Output the (X, Y) coordinate of the center of the cell containing the given text.  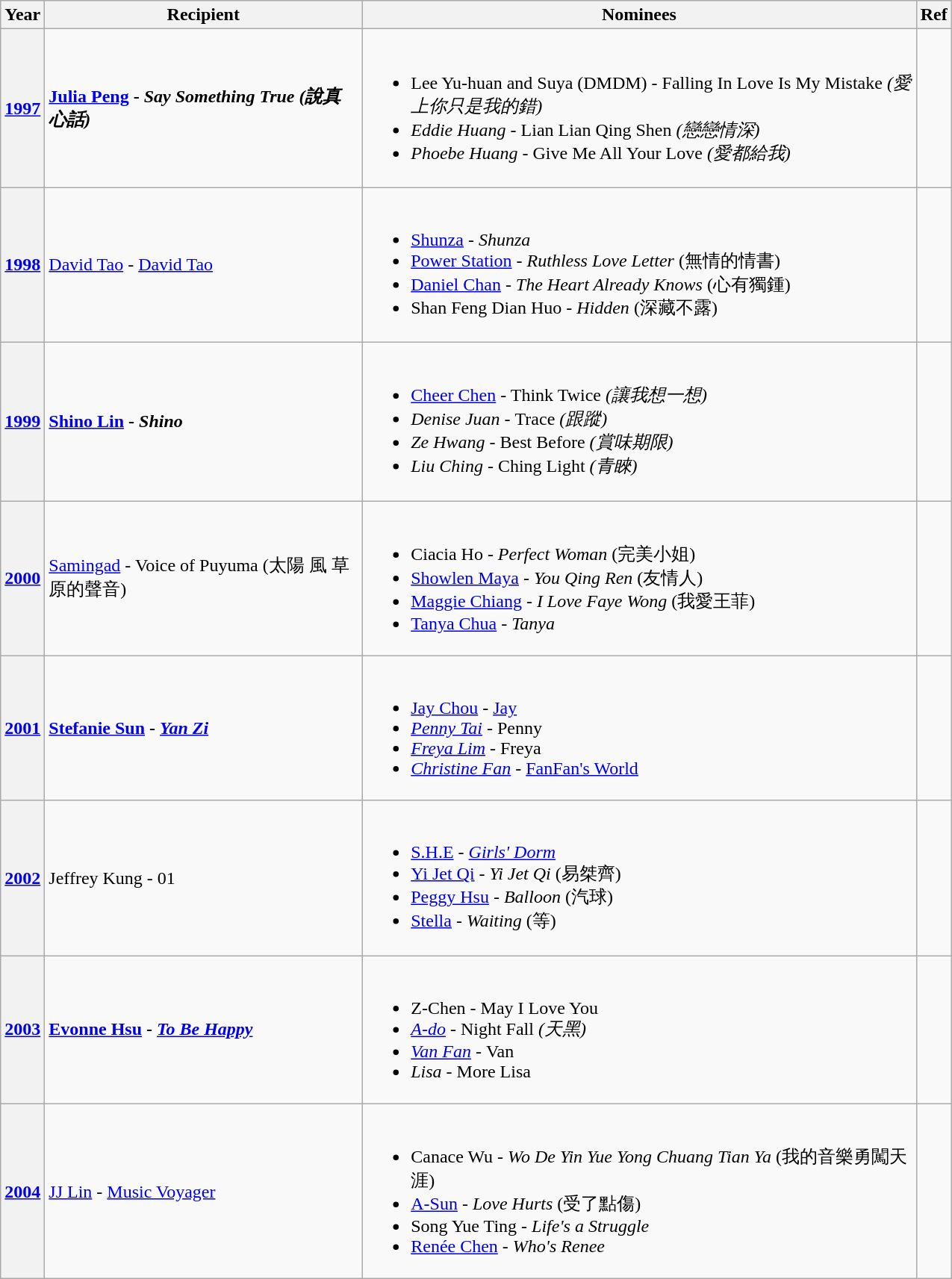
Year (22, 15)
2004 (22, 1192)
2000 (22, 578)
Jeffrey Kung - 01 (203, 878)
Nominees (639, 15)
Ref (933, 15)
Ciacia Ho - Perfect Woman (完美小姐)Showlen Maya - You Qing Ren (友情人)Maggie Chiang - I Love Faye Wong (我愛王菲)Tanya Chua - Tanya (639, 578)
Stefanie Sun - Yan Zi (203, 728)
Cheer Chen - Think Twice (讓我想一想)Denise Juan - Trace (跟蹤)Ze Hwang - Best Before (賞味期限)Liu Ching - Ching Light (青睞) (639, 421)
Samingad - Voice of Puyuma (太陽 風 草原的聲音) (203, 578)
Jay Chou - JayPenny Tai - PennyFreya Lim - FreyaChristine Fan - FanFan's World (639, 728)
Shino Lin - Shino (203, 421)
2003 (22, 1030)
JJ Lin - Music Voyager (203, 1192)
S.H.E - Girls' DormYi Jet Qi - Yi Jet Qi (易桀齊)Peggy Hsu - Balloon (汽球)Stella - Waiting (等) (639, 878)
David Tao - David Tao (203, 265)
Evonne Hsu - To Be Happy (203, 1030)
1997 (22, 108)
Julia Peng - Say Something True (說真心話) (203, 108)
2001 (22, 728)
Recipient (203, 15)
1998 (22, 265)
Shunza - ShunzaPower Station - Ruthless Love Letter (無情的情書)Daniel Chan - The Heart Already Knows (心有獨鍾)Shan Feng Dian Huo - Hidden (深藏不露) (639, 265)
Canace Wu - Wo De Yin Yue Yong Chuang Tian Ya (我的音樂勇闖天涯)A-Sun - Love Hurts (受了點傷)Song Yue Ting - Life's a StruggleRenée Chen - Who's Renee (639, 1192)
Z-Chen - May I Love YouA-do - Night Fall (天黑)Van Fan - VanLisa - More Lisa (639, 1030)
2002 (22, 878)
1999 (22, 421)
